Output the (X, Y) coordinate of the center of the cell containing the given text.  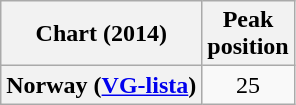
Peakposition (248, 34)
Chart (2014) (102, 34)
Norway (VG-lista) (102, 85)
25 (248, 85)
